Scan for the cell matching the given text and deliver its (X, Y) coordinate at center. 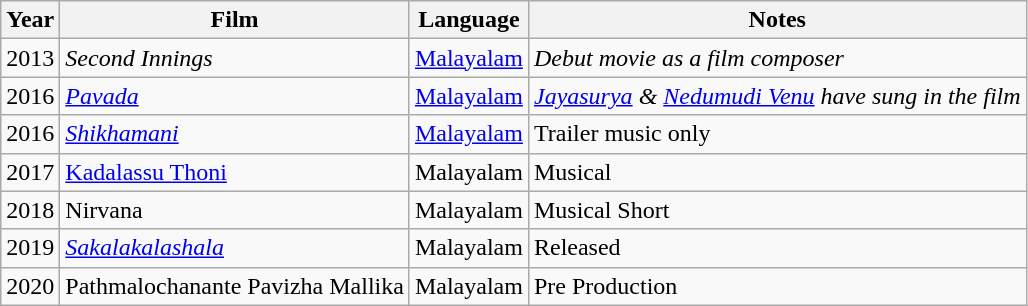
Year (30, 20)
Trailer music only (777, 134)
Second Innings (235, 58)
2013 (30, 58)
2019 (30, 248)
Nirvana (235, 210)
Notes (777, 20)
Musical (777, 172)
Sakalakalashala (235, 248)
2018 (30, 210)
Shikhamani (235, 134)
Film (235, 20)
Musical Short (777, 210)
Jayasurya & Nedumudi Venu have sung in the film (777, 96)
Kadalassu Thoni (235, 172)
Released (777, 248)
2017 (30, 172)
Pre Production (777, 286)
Pathmalochanante Pavizha Mallika (235, 286)
2020 (30, 286)
Debut movie as a film composer (777, 58)
Language (468, 20)
Pavada (235, 96)
